Extract the [x, y] coordinate from the center of the cell holding the provided text.  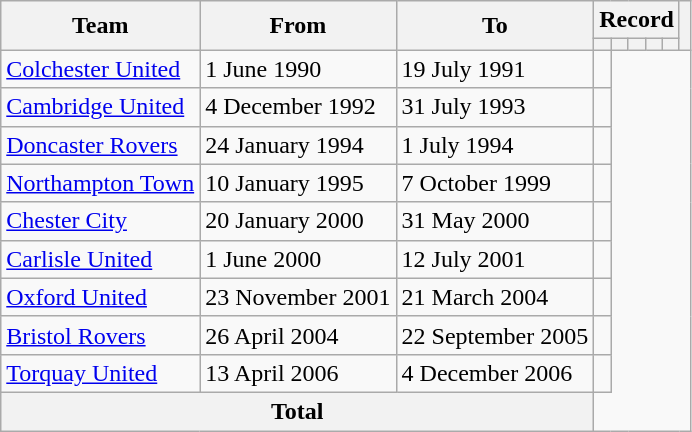
1 June 2000 [298, 259]
Torquay United [100, 373]
24 January 1994 [298, 145]
Doncaster Rovers [100, 145]
31 May 2000 [495, 221]
21 March 2004 [495, 297]
7 October 1999 [495, 183]
Carlisle United [100, 259]
12 July 2001 [495, 259]
Oxford United [100, 297]
Cambridge United [100, 107]
1 June 1990 [298, 69]
Total [298, 411]
4 December 2006 [495, 373]
Bristol Rovers [100, 335]
10 January 1995 [298, 183]
Colchester United [100, 69]
Team [100, 26]
From [298, 26]
Chester City [100, 221]
4 December 1992 [298, 107]
Northampton Town [100, 183]
20 January 2000 [298, 221]
26 April 2004 [298, 335]
19 July 1991 [495, 69]
22 September 2005 [495, 335]
To [495, 26]
1 July 1994 [495, 145]
31 July 1993 [495, 107]
23 November 2001 [298, 297]
13 April 2006 [298, 373]
Record [637, 20]
